Return the [x, y] coordinate for the center point of the cell that contains the specified text.  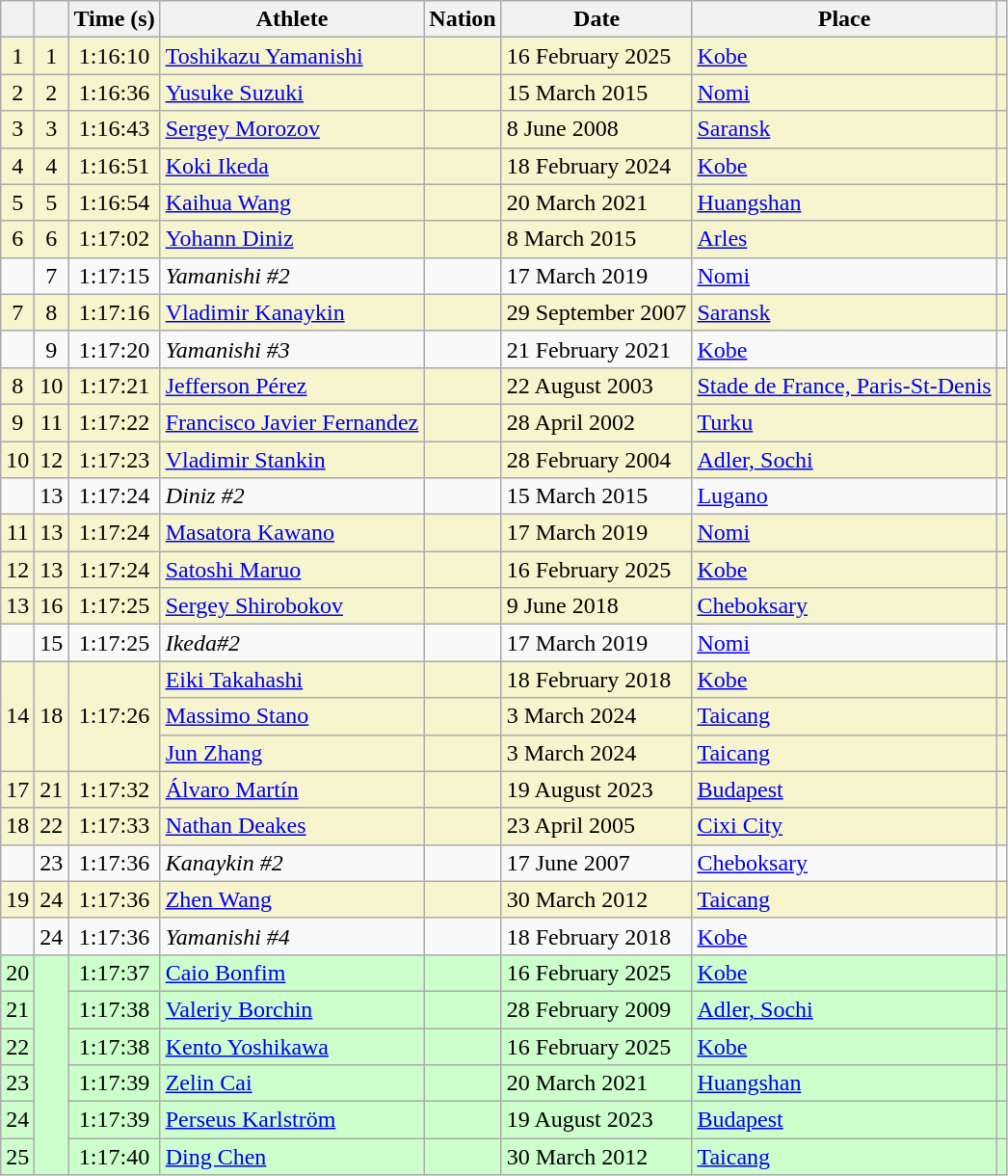
Perseus Karlström [292, 1120]
Massimo Stano [292, 716]
28 April 2002 [597, 422]
Zelin Cai [292, 1083]
Diniz #2 [292, 496]
1:17:16 [114, 312]
Sergey Shirobokov [292, 606]
Satoshi Maruo [292, 570]
Nation [463, 19]
Nathan Deakes [292, 826]
Jun Zhang [292, 753]
Kanaykin #2 [292, 863]
28 February 2004 [597, 460]
Valeriy Borchin [292, 1009]
1:16:51 [114, 166]
25 [17, 1157]
28 February 2009 [597, 1009]
Koki Ikeda [292, 166]
1:17:32 [114, 789]
22 August 2003 [597, 386]
1:17:23 [114, 460]
Time (s) [114, 19]
16 [52, 606]
Turku [844, 422]
23 April 2005 [597, 826]
20 [17, 973]
Ding Chen [292, 1157]
18 February 2024 [597, 166]
19 [17, 899]
Kento Yoshikawa [292, 1046]
Place [844, 19]
Álvaro Martín [292, 789]
Eiki Takahashi [292, 680]
Yohann Diniz [292, 239]
17 June 2007 [597, 863]
1:17:15 [114, 276]
Vladimir Kanaykin [292, 312]
Stade de France, Paris-St-Denis [844, 386]
17 [17, 789]
29 September 2007 [597, 312]
1:16:10 [114, 56]
1:17:26 [114, 716]
Toshikazu Yamanishi [292, 56]
1:17:22 [114, 422]
Vladimir Stankin [292, 460]
1:16:43 [114, 129]
Yamanishi #2 [292, 276]
Sergey Morozov [292, 129]
Zhen Wang [292, 899]
Arles [844, 239]
9 June 2018 [597, 606]
Kaihua Wang [292, 202]
8 June 2008 [597, 129]
1:16:36 [114, 93]
1:17:21 [114, 386]
Date [597, 19]
1:16:54 [114, 202]
1:17:20 [114, 349]
1:17:33 [114, 826]
14 [17, 716]
Lugano [844, 496]
15 [52, 643]
8 March 2015 [597, 239]
Jefferson Pérez [292, 386]
1:17:02 [114, 239]
Ikeda#2 [292, 643]
Athlete [292, 19]
Caio Bonfim [292, 973]
Yusuke Suzuki [292, 93]
21 February 2021 [597, 349]
1:17:37 [114, 973]
Francisco Javier Fernandez [292, 422]
1:17:40 [114, 1157]
Yamanishi #4 [292, 936]
Masatora Kawano [292, 533]
Yamanishi #3 [292, 349]
Cixi City [844, 826]
